Capture the cell that displays the provided text and extract its [x, y] central coordinate. 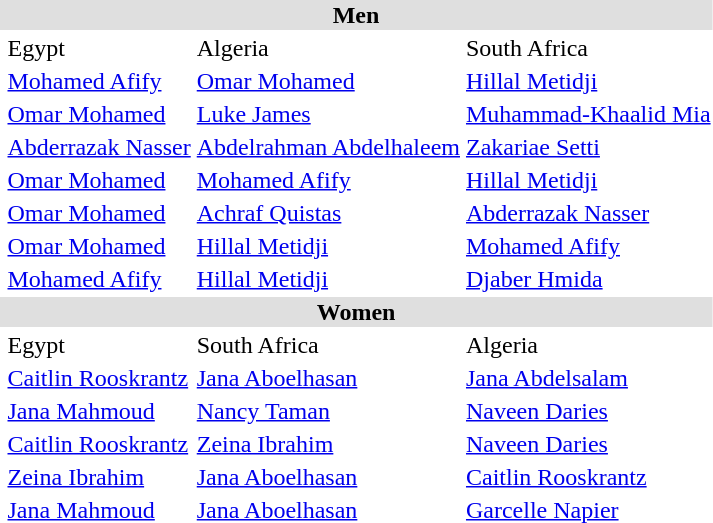
Djaber Hmida [588, 279]
Nancy Taman [328, 411]
Men [356, 15]
Luke James [328, 114]
Abdelrahman Abdelhaleem [328, 147]
Jana Mahmoud [99, 411]
Muhammad-Khaalid Mia [588, 114]
Achraf Quistas [328, 213]
Jana Abdelsalam [588, 378]
Women [356, 312]
Zakariae Setti [588, 147]
